Output the (x, y) coordinate of the center of the cell containing the given text.  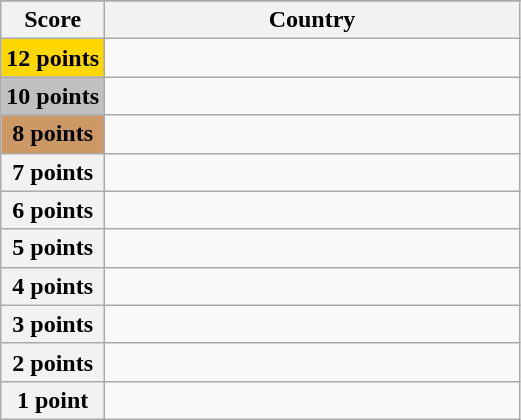
3 points (53, 324)
4 points (53, 286)
2 points (53, 362)
6 points (53, 210)
12 points (53, 58)
Score (53, 20)
10 points (53, 96)
Country (312, 20)
5 points (53, 248)
8 points (53, 134)
7 points (53, 172)
1 point (53, 400)
